From the cell containing the given text, extract its center point as (x, y) coordinate. 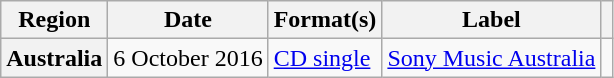
Sony Music Australia (492, 58)
Date (188, 20)
Format(s) (325, 20)
Australia (54, 58)
Region (54, 20)
Label (492, 20)
6 October 2016 (188, 58)
CD single (325, 58)
